Detect which cell encompasses the target text, then output its (x, y) center coordinate. 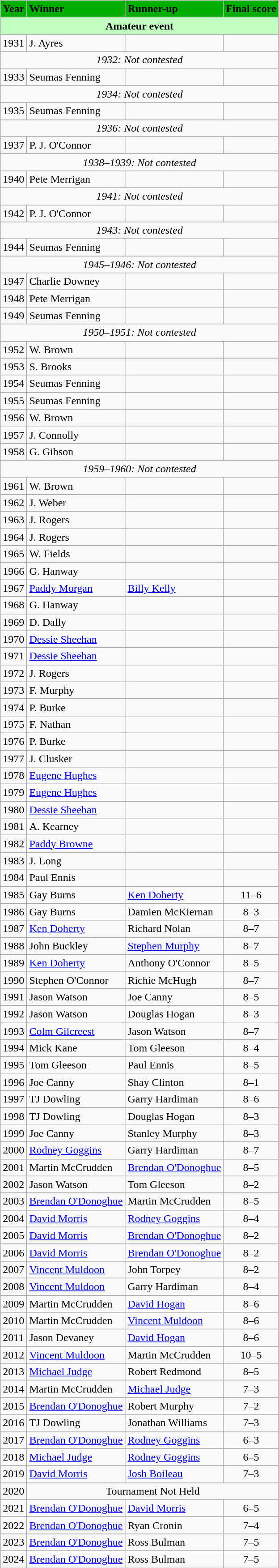
2024 (13, 1559)
2008 (13, 1286)
2009 (13, 1304)
1999 (13, 1133)
1970 (13, 639)
1991 (13, 997)
1975 (13, 724)
Robert Murphy (174, 1406)
2010 (13, 1321)
1983 (13, 861)
1963 (13, 520)
6–3 (251, 1440)
1985 (13, 895)
1997 (13, 1099)
2018 (13, 1457)
11–6 (251, 895)
S. Brooks (76, 367)
1947 (13, 282)
10–5 (251, 1355)
2003 (13, 1201)
1992 (13, 1014)
Final score (251, 9)
G. Gibson (76, 452)
1954 (13, 384)
Ryan Cronin (174, 1525)
1988 (13, 946)
Stephen Murphy (174, 946)
1978 (13, 776)
Colm Gilcreest (76, 1031)
2002 (13, 1184)
Richie McHugh (174, 980)
F. Murphy (76, 690)
1979 (13, 793)
Amateur event (139, 26)
1968 (13, 605)
Billy Kelly (174, 588)
2006 (13, 1252)
1974 (13, 707)
1967 (13, 588)
1990 (13, 980)
1938–1939: Not contested (139, 162)
1940 (13, 179)
1934: Not contested (139, 94)
Winner (76, 9)
2016 (13, 1423)
2019 (13, 1474)
2001 (13, 1167)
Paddy Morgan (76, 588)
7–2 (251, 1406)
1971 (13, 656)
2021 (13, 1508)
1958 (13, 452)
2013 (13, 1372)
1937 (13, 145)
2005 (13, 1235)
1980 (13, 810)
J. Connolly (76, 435)
1944 (13, 248)
Charlie Downey (76, 282)
1984 (13, 878)
Stephen O'Connor (76, 980)
Richard Nolan (174, 929)
2022 (13, 1525)
1948 (13, 299)
Year (13, 9)
7–4 (251, 1525)
1998 (13, 1116)
1959–1960: Not contested (139, 469)
1976 (13, 741)
2011 (13, 1338)
1989 (13, 963)
Jonathan Williams (174, 1423)
1932: Not contested (139, 60)
1950–1951: Not contested (139, 333)
1953 (13, 367)
2000 (13, 1150)
1955 (13, 401)
Anthony O'Connor (174, 963)
1982 (13, 844)
2007 (13, 1269)
D. Dally (76, 622)
A. Kearney (76, 827)
Robert Redmond (174, 1372)
2004 (13, 1218)
1966 (13, 571)
1965 (13, 554)
2012 (13, 1355)
1945–1946: Not contested (139, 265)
1977 (13, 759)
2023 (13, 1542)
Mick Kane (76, 1048)
Stanley Murphy (174, 1133)
1931 (13, 43)
Paddy Browne (76, 844)
1952 (13, 350)
1956 (13, 418)
1935 (13, 111)
2017 (13, 1440)
2014 (13, 1389)
1964 (13, 537)
J. Clusker (76, 759)
J. Ayres (76, 43)
1961 (13, 486)
1941: Not contested (139, 196)
1943: Not contested (139, 231)
Damien McKiernan (174, 912)
J. Long (76, 861)
1993 (13, 1031)
1973 (13, 690)
1994 (13, 1048)
8–1 (251, 1082)
2020 (13, 1491)
1987 (13, 929)
Runner-up (174, 9)
Shay Clinton (174, 1082)
1995 (13, 1065)
1969 (13, 622)
J. Weber (76, 503)
1957 (13, 435)
F. Nathan (76, 724)
1996 (13, 1082)
Tournament Not Held (153, 1491)
Jason Devaney (76, 1338)
John Torpey (174, 1269)
W. Fields (76, 554)
1949 (13, 316)
1981 (13, 827)
1962 (13, 503)
1986 (13, 912)
1972 (13, 673)
1942 (13, 214)
1933 (13, 77)
Josh Boileau (174, 1474)
1936: Not contested (139, 128)
John Buckley (76, 946)
2015 (13, 1406)
